Search for the cell housing the specified text and yield its (X, Y) center coordinate. 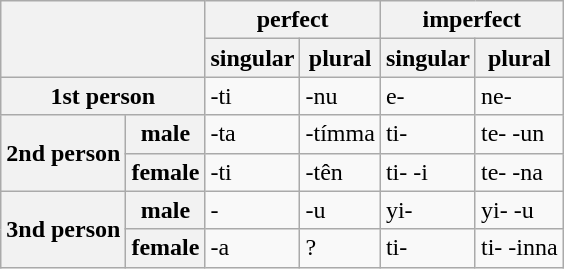
3nd person (64, 229)
? (340, 248)
imperfect (472, 20)
-tên (340, 172)
-ta (252, 134)
te- -un (519, 134)
2nd person (64, 153)
ti- -i (428, 172)
ne- (519, 96)
-nu (340, 96)
-a (252, 248)
te- -na (519, 172)
-u (340, 210)
-tímma (340, 134)
- (252, 210)
yi- (428, 210)
e- (428, 96)
perfect (292, 20)
1st person (103, 96)
ti- -inna (519, 248)
yi- -u (519, 210)
